Identify which cell holds the provided text, then report its [X, Y] central coordinate. 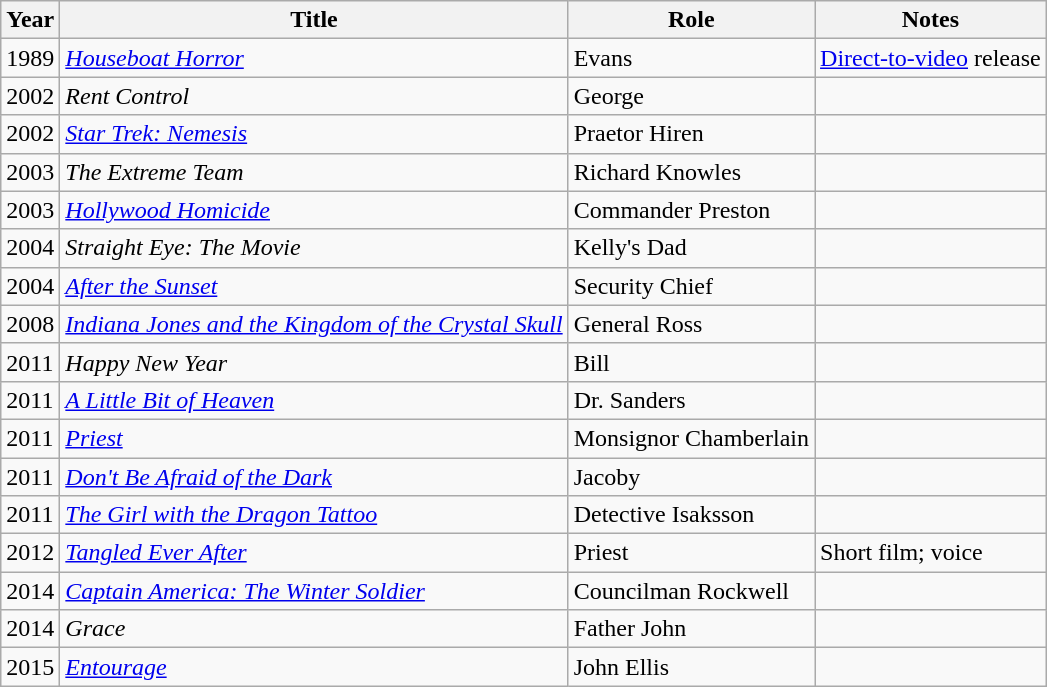
Indiana Jones and the Kingdom of the Crystal Skull [314, 324]
The Extreme Team [314, 172]
Richard Knowles [691, 172]
Councilman Rockwell [691, 591]
A Little Bit of Heaven [314, 400]
Bill [691, 362]
After the Sunset [314, 286]
1989 [30, 58]
Short film; voice [931, 553]
George [691, 96]
Jacoby [691, 477]
Commander Preston [691, 210]
Straight Eye: The Movie [314, 248]
Don't Be Afraid of the Dark [314, 477]
Monsignor Chamberlain [691, 438]
Detective Isaksson [691, 515]
John Ellis [691, 667]
Year [30, 20]
Hollywood Homicide [314, 210]
Tangled Ever After [314, 553]
Dr. Sanders [691, 400]
Security Chief [691, 286]
2012 [30, 553]
Direct-to-video release [931, 58]
Evans [691, 58]
Role [691, 20]
Kelly's Dad [691, 248]
Houseboat Horror [314, 58]
Happy New Year [314, 362]
2015 [30, 667]
Entourage [314, 667]
Notes [931, 20]
2008 [30, 324]
Star Trek: Nemesis [314, 134]
The Girl with the Dragon Tattoo [314, 515]
Rent Control [314, 96]
Praetor Hiren [691, 134]
Title [314, 20]
General Ross [691, 324]
Captain America: The Winter Soldier [314, 591]
Grace [314, 629]
Father John [691, 629]
